Return the (x, y) coordinate for the center point of the cell that contains the specified text.  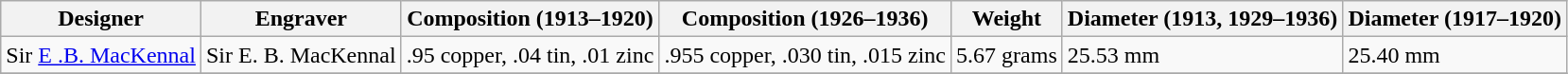
25.40 mm (1455, 55)
Diameter (1913, 1929–1936) (1203, 19)
.955 copper, .030 tin, .015 zinc (806, 55)
25.53 mm (1203, 55)
Designer (101, 19)
Composition (1913–1920) (530, 19)
Weight (1007, 19)
Composition (1926–1936) (806, 19)
Diameter (1917–1920) (1455, 19)
Engraver (301, 19)
Sir E .B. MacKennal (101, 55)
.95 copper, .04 tin, .01 zinc (530, 55)
Sir E. B. MacKennal (301, 55)
5.67 grams (1007, 55)
